From the cell containing the given text, extract its center point as [X, Y] coordinate. 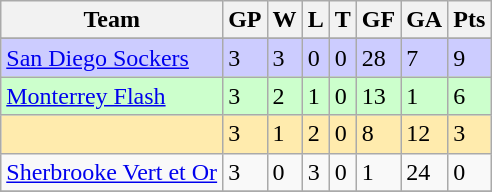
9 [470, 58]
Team [112, 20]
T [342, 20]
Pts [470, 20]
W [284, 20]
6 [470, 96]
7 [424, 58]
GP [245, 20]
L [316, 20]
San Diego Sockers [112, 58]
GA [424, 20]
28 [378, 58]
Monterrey Flash [112, 96]
24 [424, 172]
8 [378, 134]
Sherbrooke Vert et Or [112, 172]
12 [424, 134]
GF [378, 20]
13 [378, 96]
